Find where the given text appears and provide that cell's center as (x, y) coordinate. 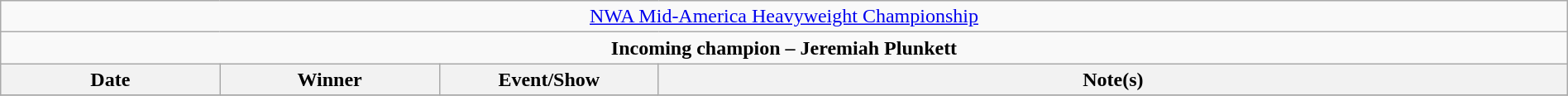
Winner (329, 79)
NWA Mid-America Heavyweight Championship (784, 17)
Event/Show (549, 79)
Incoming champion – Jeremiah Plunkett (784, 48)
Date (111, 79)
Note(s) (1113, 79)
